Search for the cell housing the specified text and yield its [x, y] center coordinate. 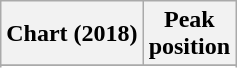
Chart (2018) [72, 34]
Peakposition [189, 34]
